Determine the [X, Y] coordinate at the center of the cell enclosing the given text.  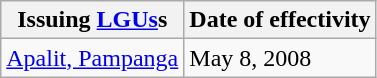
Issuing LGUss [92, 20]
Apalit, Pampanga [92, 58]
May 8, 2008 [280, 58]
Date of effectivity [280, 20]
